For the text-containing cell, return its midpoint in [x, y] coordinate format. 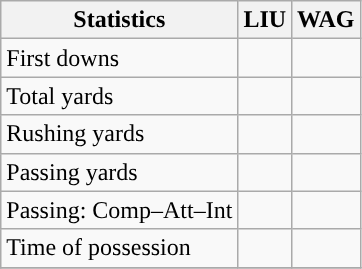
WAG [326, 20]
Statistics [120, 20]
Rushing yards [120, 134]
First downs [120, 58]
Total yards [120, 96]
Time of possession [120, 248]
Passing: Comp–Att–Int [120, 210]
Passing yards [120, 172]
LIU [265, 20]
